Return the [x, y] coordinate for the center point of the cell that contains the specified text.  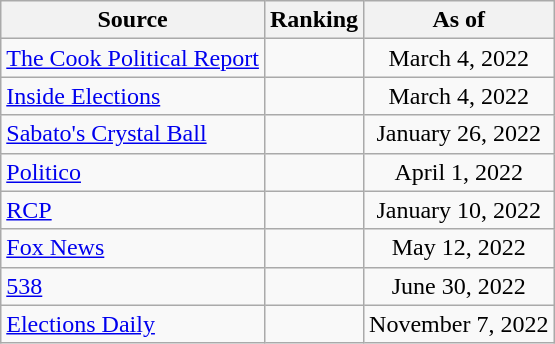
April 1, 2022 [459, 172]
The Cook Political Report [133, 58]
Sabato's Crystal Ball [133, 134]
January 26, 2022 [459, 134]
Inside Elections [133, 96]
Elections Daily [133, 324]
Fox News [133, 248]
January 10, 2022 [459, 210]
June 30, 2022 [459, 286]
May 12, 2022 [459, 248]
Source [133, 20]
As of [459, 20]
RCP [133, 210]
Ranking [314, 20]
Politico [133, 172]
538 [133, 286]
November 7, 2022 [459, 324]
